Capture the cell that displays the provided text and extract its [X, Y] central coordinate. 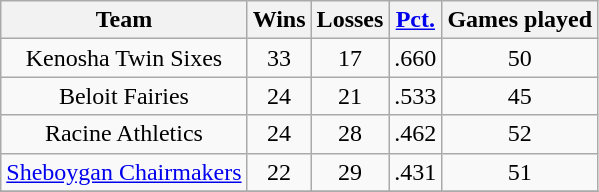
Racine Athletics [124, 134]
.431 [416, 172]
Sheboygan Chairmakers [124, 172]
.462 [416, 134]
Wins [279, 20]
52 [520, 134]
45 [520, 96]
51 [520, 172]
29 [350, 172]
Pct. [416, 20]
17 [350, 58]
22 [279, 172]
28 [350, 134]
33 [279, 58]
21 [350, 96]
Beloit Fairies [124, 96]
Team [124, 20]
Losses [350, 20]
50 [520, 58]
.533 [416, 96]
.660 [416, 58]
Kenosha Twin Sixes [124, 58]
Games played [520, 20]
